Determine the (X, Y) coordinate at the center of the cell enclosing the given text.  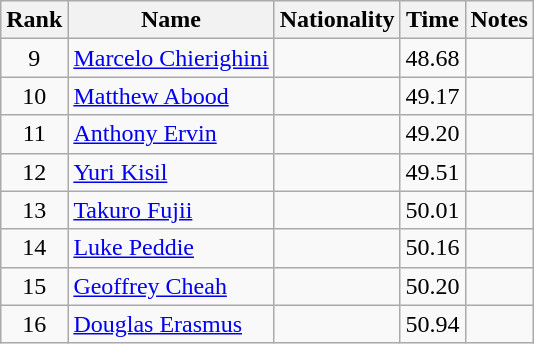
50.16 (432, 248)
49.20 (432, 134)
Matthew Abood (171, 96)
Marcelo Chierighini (171, 58)
Rank (34, 20)
50.20 (432, 286)
Geoffrey Cheah (171, 286)
13 (34, 210)
15 (34, 286)
12 (34, 172)
9 (34, 58)
16 (34, 324)
50.01 (432, 210)
49.17 (432, 96)
Nationality (337, 20)
49.51 (432, 172)
Notes (499, 20)
Yuri Kisil (171, 172)
10 (34, 96)
Name (171, 20)
14 (34, 248)
11 (34, 134)
Douglas Erasmus (171, 324)
Time (432, 20)
Luke Peddie (171, 248)
Takuro Fujii (171, 210)
48.68 (432, 58)
50.94 (432, 324)
Anthony Ervin (171, 134)
